Output the [x, y] coordinate of the center of the cell containing the given text.  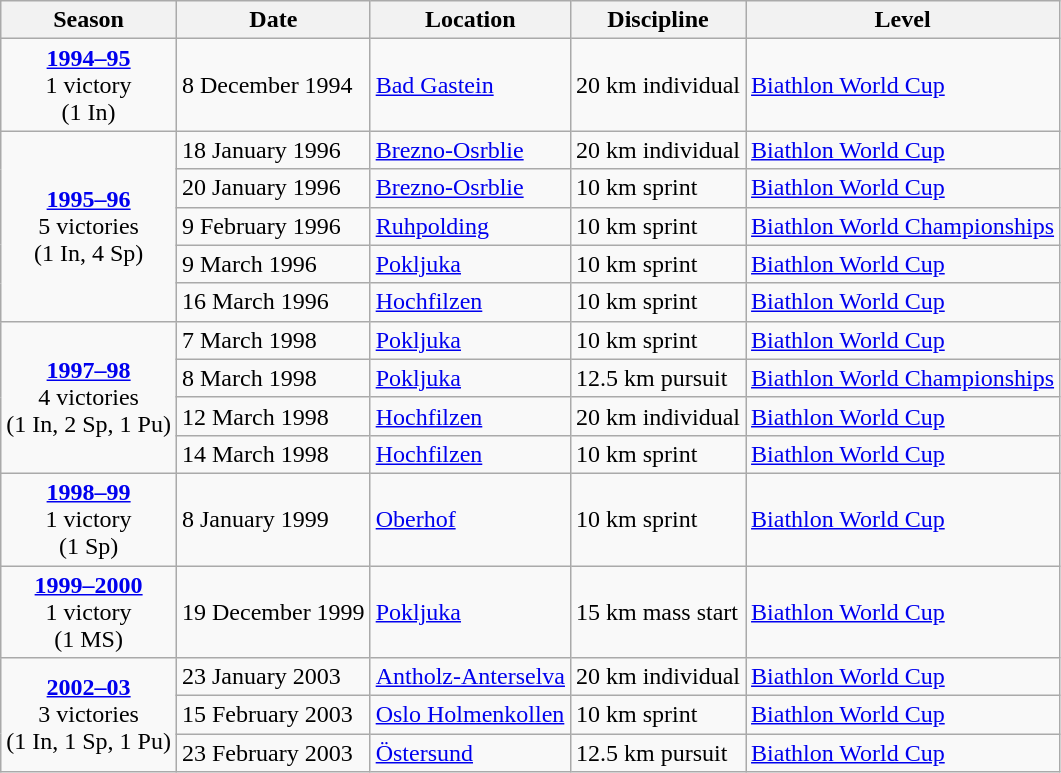
Oslo Holmenkollen [470, 715]
15 February 2003 [273, 715]
8 March 1998 [273, 378]
19 December 1999 [273, 612]
20 January 1996 [273, 188]
Discipline [658, 20]
7 March 1998 [273, 340]
Date [273, 20]
Oberhof [470, 519]
Bad Gastein [470, 85]
Location [470, 20]
2002–03 3 victories (1 In, 1 Sp, 1 Pu) [89, 715]
18 January 1996 [273, 150]
1994–95 1 victory (1 In) [89, 85]
Östersund [470, 753]
9 March 1996 [273, 264]
23 February 2003 [273, 753]
15 km mass start [658, 612]
1998–99 1 victory (1 Sp) [89, 519]
Ruhpolding [470, 226]
1999–2000 1 victory (1 MS) [89, 612]
8 December 1994 [273, 85]
1997–98 4 victories (1 In, 2 Sp, 1 Pu) [89, 397]
9 February 1996 [273, 226]
Season [89, 20]
Antholz-Anterselva [470, 677]
12 March 1998 [273, 416]
Level [903, 20]
8 January 1999 [273, 519]
14 March 1998 [273, 454]
1995–96 5 victories (1 In, 4 Sp) [89, 226]
23 January 2003 [273, 677]
16 March 1996 [273, 302]
